Search for the cell housing the specified text and yield its (X, Y) center coordinate. 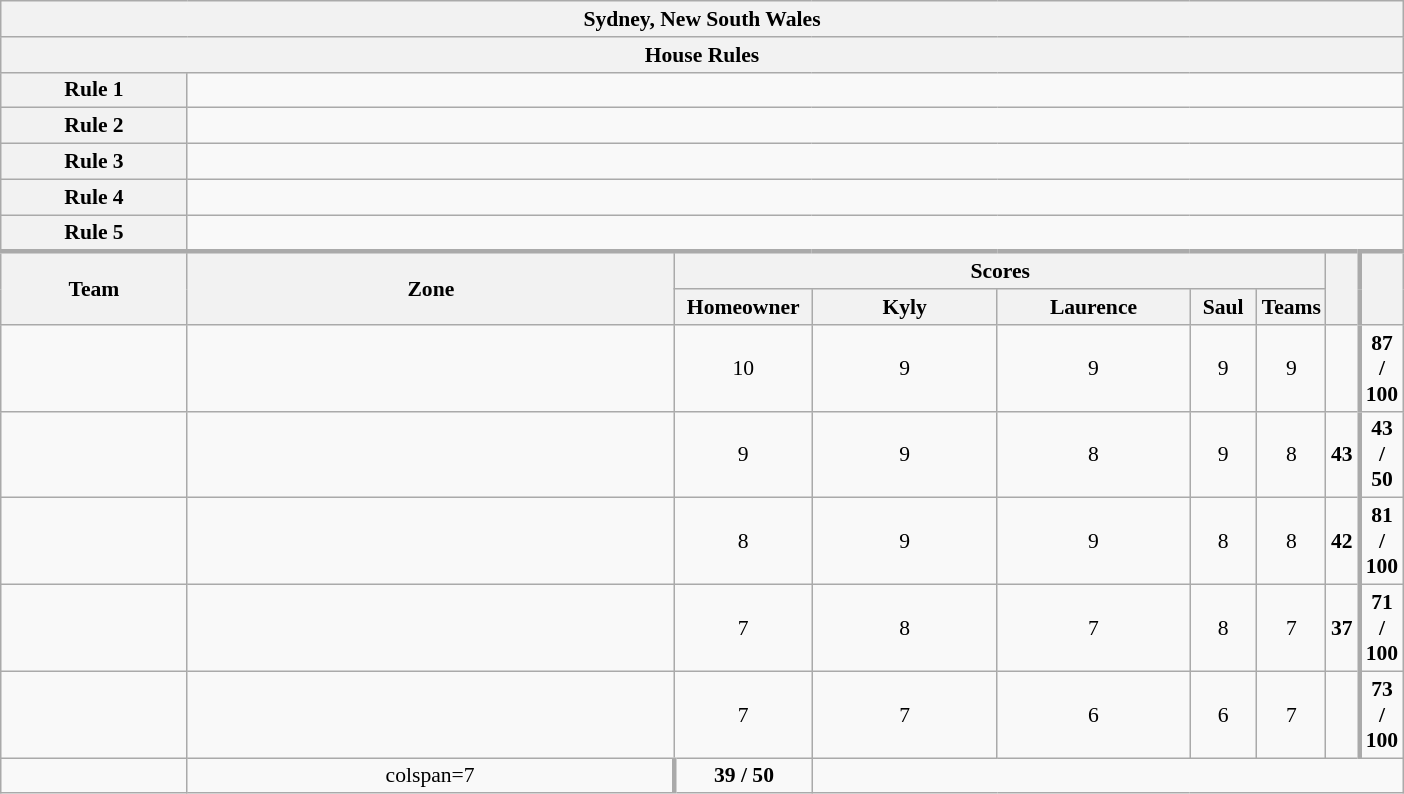
Zone (430, 288)
73 / 100 (1381, 714)
39 / 50 (742, 776)
Saul (1224, 307)
House Rules (702, 55)
Rule 4 (94, 197)
Rule 2 (94, 126)
Rule 1 (94, 90)
Rule 3 (94, 162)
Homeowner (742, 307)
Kyly (904, 307)
colspan=7 (430, 776)
43 / 50 (1381, 454)
Sydney, New South Wales (702, 19)
Laurence (1093, 307)
Scores (1000, 270)
81 / 100 (1381, 542)
Teams (1292, 307)
37 (1342, 628)
71 / 100 (1381, 628)
42 (1342, 542)
10 (742, 368)
87 / 100 (1381, 368)
Rule 5 (94, 234)
Team (94, 288)
43 (1342, 454)
